Provide the [X, Y] coordinate of the cell's center where the given text is located.  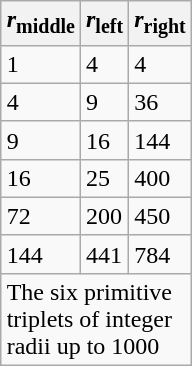
784 [160, 254]
200 [104, 216]
400 [160, 178]
72 [40, 216]
rleft [104, 23]
25 [104, 178]
450 [160, 216]
rright [160, 23]
1 [40, 64]
441 [104, 254]
36 [160, 102]
The six primitive triplets of integer radii up to 1000 [96, 319]
rmiddle [40, 23]
